Extract the [x, y] coordinate from the center of the cell holding the provided text.  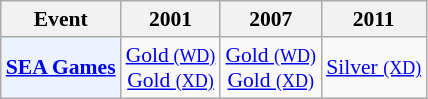
SEA Games [61, 68]
Event [61, 19]
2001 [171, 19]
Silver (XD) [374, 68]
2007 [270, 19]
2011 [374, 19]
